Return [X, Y] of the center of cell containing provided text 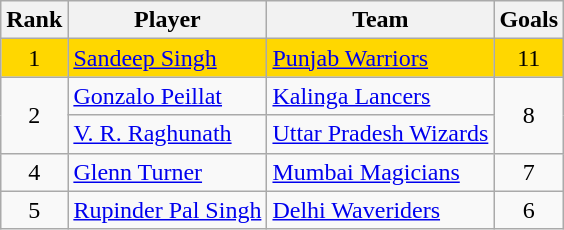
Kalinga Lancers [380, 96]
Team [380, 20]
Rank [34, 20]
Uttar Pradesh Wizards [380, 134]
Delhi Waveriders [380, 210]
Punjab Warriors [380, 58]
Goals [529, 20]
Mumbai Magicians [380, 172]
Gonzalo Peillat [168, 96]
8 [529, 115]
7 [529, 172]
Rupinder Pal Singh [168, 210]
11 [529, 58]
Sandeep Singh [168, 58]
4 [34, 172]
2 [34, 115]
6 [529, 210]
Player [168, 20]
5 [34, 210]
V. R. Raghunath [168, 134]
1 [34, 58]
Glenn Turner [168, 172]
